Search for the cell housing the specified text and yield its [X, Y] center coordinate. 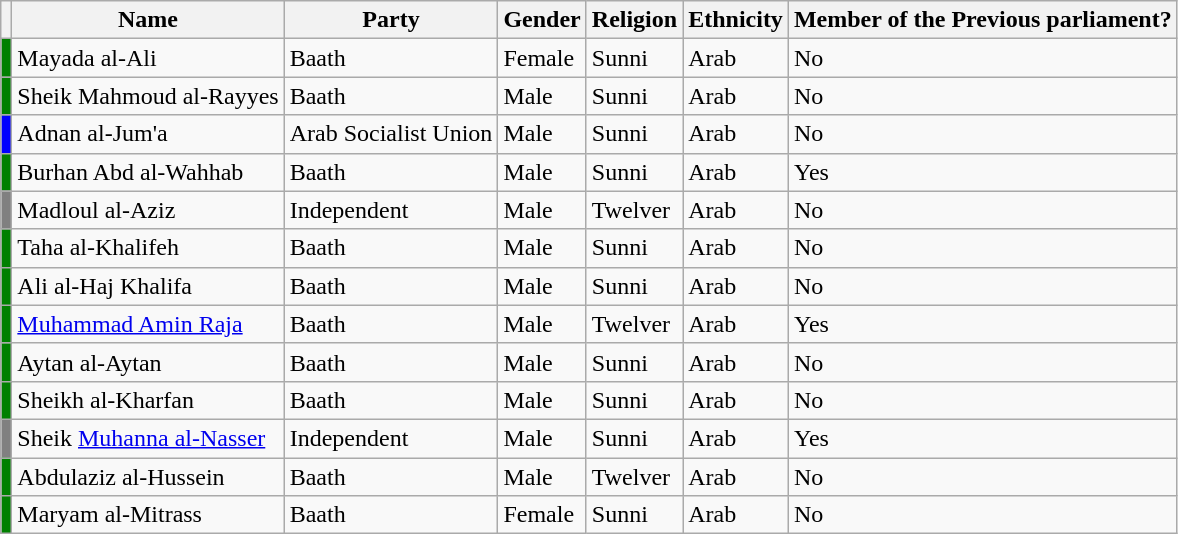
Abdulaziz al-Hussein [148, 477]
Burhan Abd al-Wahhab [148, 172]
Madloul al-Aziz [148, 210]
Ali al-Haj Khalifa [148, 286]
Aytan al-Aytan [148, 362]
Mayada al-Ali [148, 58]
Party [391, 20]
Arab Socialist Union [391, 134]
Member of the Previous parliament? [982, 20]
Gender [542, 20]
Name [148, 20]
Maryam al-Mitrass [148, 515]
Ethnicity [736, 20]
Muhammad Amin Raja [148, 324]
Taha al-Khalifeh [148, 248]
Sheik Mahmoud al-Rayyes [148, 96]
Sheikh al-Kharfan [148, 400]
Sheik Muhanna al-Nasser [148, 438]
Religion [634, 20]
Adnan al-Jum'a [148, 134]
